Return (X, Y) of the center of cell containing provided text 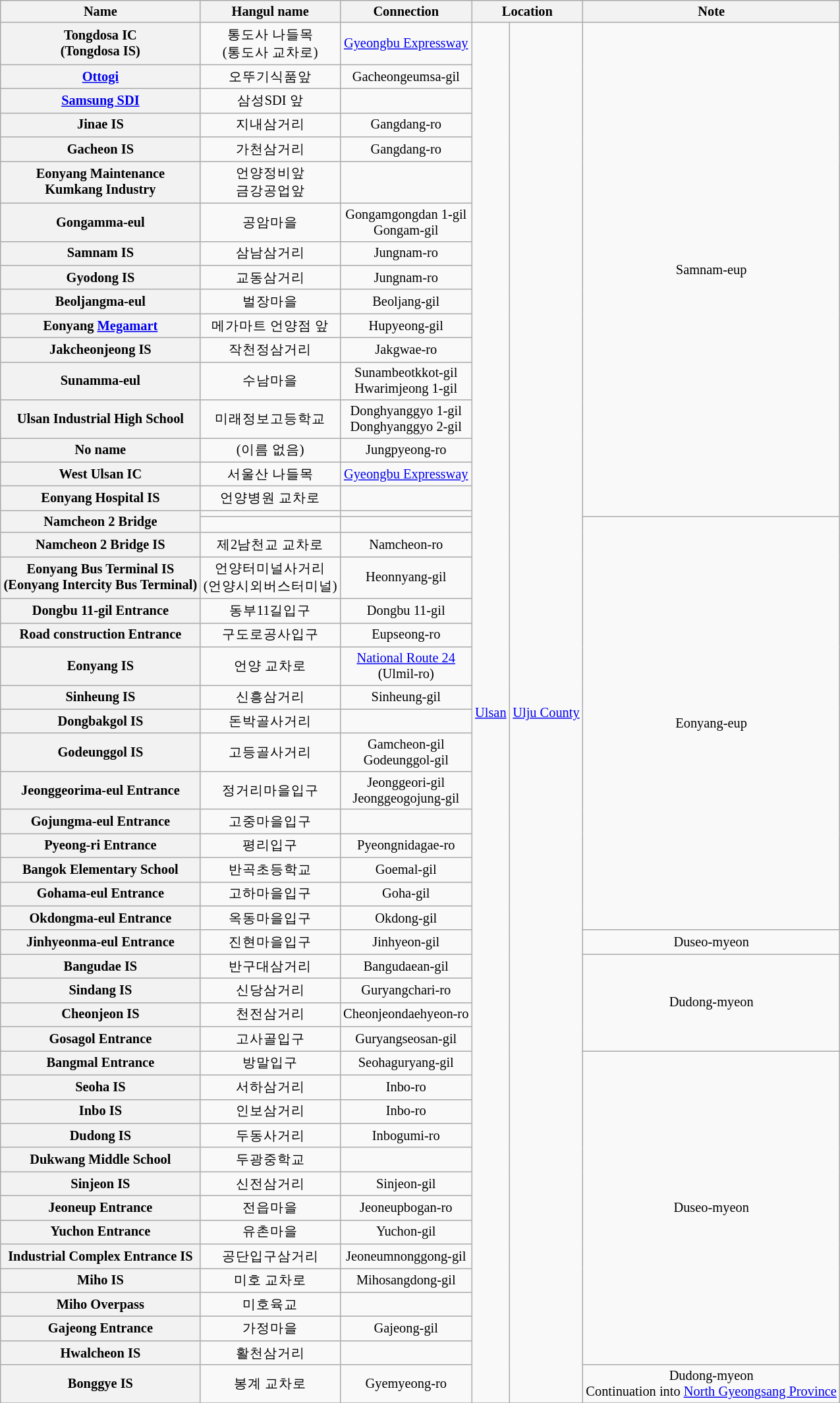
Bangok Elementary School (100, 870)
Jinhyeonma-eul Entrance (100, 942)
수남마을 (270, 381)
Gongamgongdan 1-gilGongam-gil (406, 222)
Bangmal Entrance (100, 1062)
Gyemyeong-ro (406, 1384)
Donghyanggyo 1-gilDonghyanggyo 2-gil (406, 419)
통도사 나들목(통도사 교차로) (270, 43)
두광중학교 (270, 1160)
지내삼거리 (270, 125)
Jeoneumnonggong-gil (406, 1256)
구도로공사입구 (270, 635)
Location (527, 11)
언양정비앞금강공업앞 (270, 182)
Ulsan (490, 712)
제2남천교 교차로 (270, 544)
언양병원 교차로 (270, 498)
Gosagol Entrance (100, 1039)
돈박골사거리 (270, 721)
작천정삼거리 (270, 349)
Namcheon 2 Bridge (100, 521)
삼성SDI 앞 (270, 100)
Dudong IS (100, 1135)
Gacheongeumsa-gil (406, 76)
Namcheon-ro (406, 544)
Mihosangdong-gil (406, 1280)
Okdongma-eul Entrance (100, 917)
동부11길입구 (270, 610)
Gojungma-eul Entrance (100, 821)
전읍마을 (270, 1207)
Namcheon 2 Bridge IS (100, 544)
Yuchon-gil (406, 1232)
반구대삼거리 (270, 966)
Cheonjeon IS (100, 1015)
미호육교 (270, 1305)
Jinae IS (100, 125)
Goemal-gil (406, 870)
미호 교차로 (270, 1280)
Name (100, 11)
방말입구 (270, 1062)
National Route 24(Ulmil-ro) (406, 666)
Cheonjeondaehyeon-ro (406, 1015)
Gongamma-eul (100, 222)
신당삼거리 (270, 990)
서울산 나들목 (270, 474)
Jeoneupbogan-ro (406, 1207)
신흥삼거리 (270, 697)
Hangul name (270, 11)
Heonnyang-gil (406, 577)
천전삼거리 (270, 1015)
Gajeong Entrance (100, 1329)
Gacheon IS (100, 149)
No name (100, 449)
Ulju County (546, 712)
Okdong-gil (406, 917)
Gyodong IS (100, 277)
Jeonggeorima-eul Entrance (100, 790)
평리입구 (270, 845)
Sinheung IS (100, 697)
Eonyang IS (100, 666)
Ottogi (100, 76)
Dongbakgol IS (100, 721)
Eonyang Megamart (100, 326)
Dongbu 11-gil (406, 610)
메가마트 언양점 앞 (270, 326)
반곡초등학교 (270, 870)
Connection (406, 11)
오뚜기식품앞 (270, 76)
인보삼거리 (270, 1111)
Bangudae IS (100, 966)
Guryangseosan-gil (406, 1039)
두동사거리 (270, 1135)
Ulsan Industrial High School (100, 419)
서하삼거리 (270, 1087)
Gamcheon-gilGodeunggol-gil (406, 752)
Bangudaean-gil (406, 966)
Seoha IS (100, 1087)
Inbogumi-ro (406, 1135)
Jinhyeon-gil (406, 942)
공단입구삼거리 (270, 1256)
Sinjeon IS (100, 1184)
Hwalcheon IS (100, 1352)
Seohaguryang-gil (406, 1062)
Sunamma-eul (100, 381)
Eonyang Bus Terminal IS(Eonyang Intercity Bus Terminal) (100, 577)
Sunambeotkkot-gilHwarimjeong 1-gil (406, 381)
Hupyeong-gil (406, 326)
Guryangchari-ro (406, 990)
Industrial Complex Entrance IS (100, 1256)
Sindang IS (100, 990)
Jungpyeong-ro (406, 449)
Dukwang Middle School (100, 1160)
Road construction Entrance (100, 635)
Samsung SDI (100, 100)
Dudong-myeonContinuation into North Gyeongsang Province (712, 1384)
Miho Overpass (100, 1305)
봉계 교차로 (270, 1384)
Eonyang MaintenanceKumkang Industry (100, 182)
Pyeongnidagae-ro (406, 845)
신전삼거리 (270, 1184)
고중마을입구 (270, 821)
고등골사거리 (270, 752)
Miho IS (100, 1280)
교동삼거리 (270, 277)
가정마을 (270, 1329)
Eonyang Hospital IS (100, 498)
Eupseong-ro (406, 635)
삼남삼거리 (270, 253)
Gohama-eul Entrance (100, 894)
벌장마을 (270, 302)
진현마을입구 (270, 942)
Sinjeon-gil (406, 1184)
Tongdosa IC(Tongdosa IS) (100, 43)
(이름 없음) (270, 449)
활천삼거리 (270, 1352)
Beoljang-gil (406, 302)
Sinheung-gil (406, 697)
가천삼거리 (270, 149)
Gajeong-gil (406, 1329)
Godeunggol IS (100, 752)
유촌마을 (270, 1232)
Goha-gil (406, 894)
언양터미널사거리(언양시외버스터미널) (270, 577)
정거리마을입구 (270, 790)
고하마을입구 (270, 894)
미래정보고등학교 (270, 419)
Dongbu 11-gil Entrance (100, 610)
Jakcheonjeong IS (100, 349)
공암마을 (270, 222)
Note (712, 11)
West Ulsan IC (100, 474)
Dudong-myeon (712, 1003)
Bonggye IS (100, 1384)
옥동마을입구 (270, 917)
Pyeong-ri Entrance (100, 845)
Samnam IS (100, 253)
Jakgwae-ro (406, 349)
Inbo IS (100, 1111)
Yuchon Entrance (100, 1232)
Eonyang-eup (712, 724)
Samnam-eup (712, 270)
Jeoneup Entrance (100, 1207)
고사골입구 (270, 1039)
언양 교차로 (270, 666)
Jeonggeori-gilJeonggeogojung-gil (406, 790)
Beoljangma-eul (100, 302)
